Pinpoint the cell where the given text exists, returning its [X, Y] midpoint coordinate. 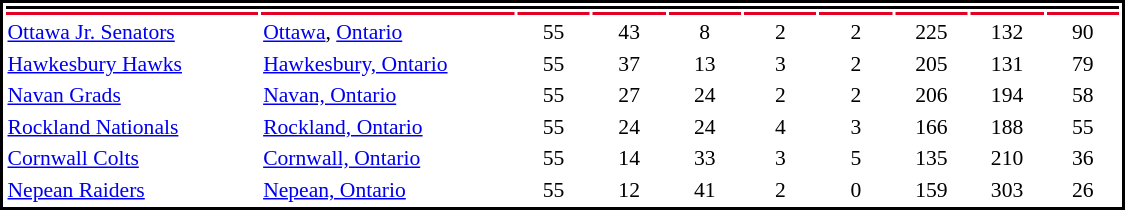
Navan, Ontario [388, 95]
43 [630, 32]
194 [1008, 95]
Rockland, Ontario [388, 126]
Rockland Nationals [132, 126]
210 [1008, 158]
26 [1082, 190]
37 [630, 64]
41 [704, 190]
13 [704, 64]
Hawkesbury Hawks [132, 64]
131 [1008, 64]
8 [704, 32]
Nepean Raiders [132, 190]
206 [932, 95]
90 [1082, 32]
14 [630, 158]
12 [630, 190]
4 [780, 126]
Navan Grads [132, 95]
205 [932, 64]
303 [1008, 190]
225 [932, 32]
58 [1082, 95]
36 [1082, 158]
33 [704, 158]
Cornwall, Ontario [388, 158]
188 [1008, 126]
132 [1008, 32]
5 [856, 158]
Ottawa Jr. Senators [132, 32]
166 [932, 126]
Ottawa, Ontario [388, 32]
135 [932, 158]
Cornwall Colts [132, 158]
Hawkesbury, Ontario [388, 64]
27 [630, 95]
159 [932, 190]
0 [856, 190]
Nepean, Ontario [388, 190]
79 [1082, 64]
